Capture the cell that displays the provided text and extract its (X, Y) central coordinate. 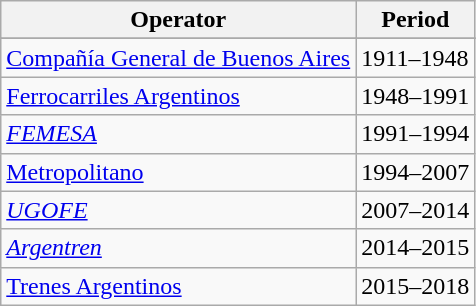
1948–1991 (416, 96)
Period (416, 20)
Ferrocarriles Argentinos (178, 96)
UGOFE (178, 210)
1991–1994 (416, 134)
2015–2018 (416, 286)
Argentren (178, 248)
1911–1948 (416, 58)
Metropolitano (178, 172)
Operator (178, 20)
2014–2015 (416, 248)
Trenes Argentinos (178, 286)
2007–2014 (416, 210)
1994–2007 (416, 172)
Compañía General de Buenos Aires (178, 58)
FEMESA (178, 134)
